Output the (x, y) coordinate of the center of the cell containing the given text.  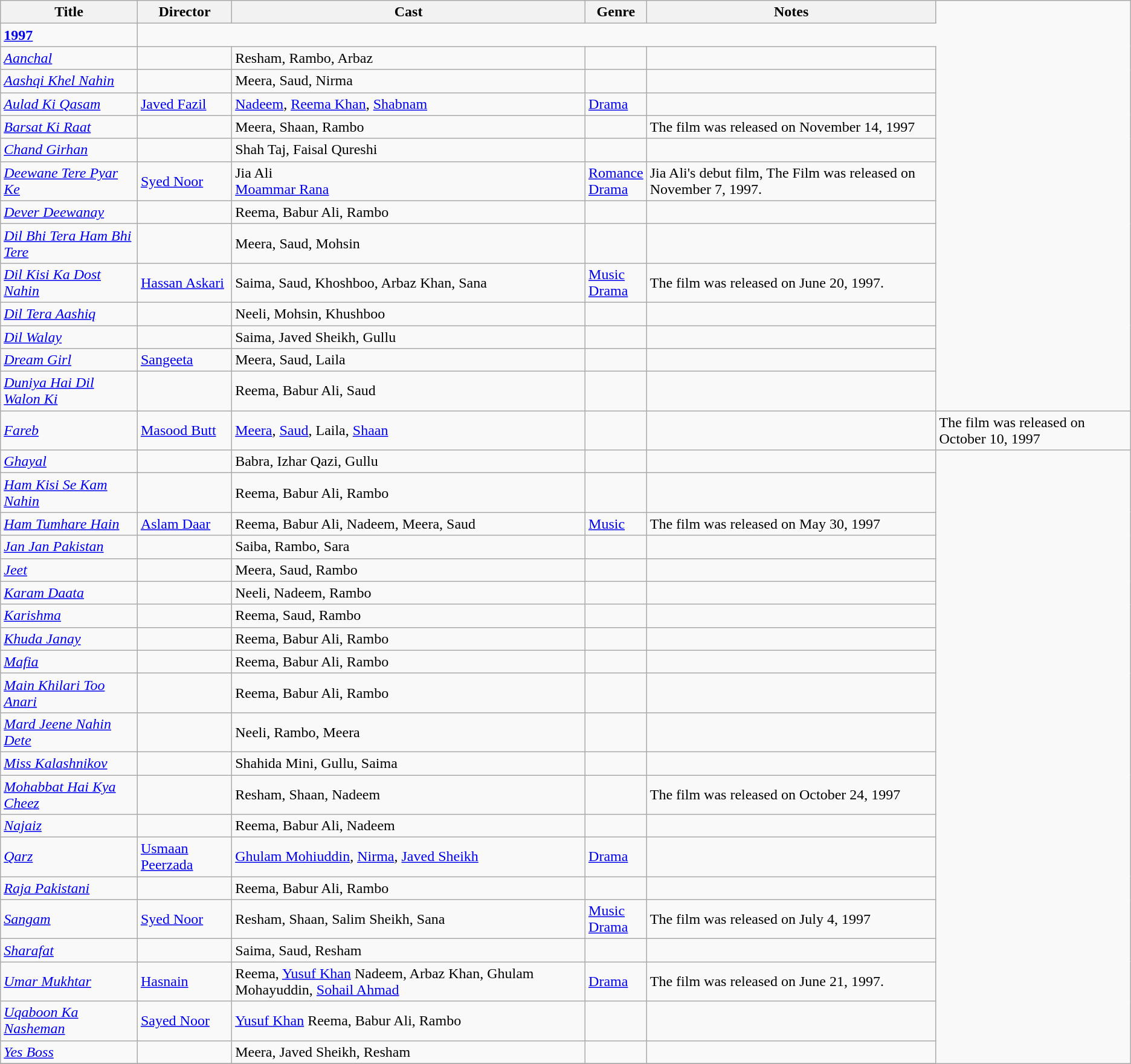
Deewane Tere Pyar Ke (69, 181)
The film was released on June 20, 1997. (791, 283)
Neeli, Rambo, Meera (408, 732)
Chand Girhan (69, 150)
Meera, Saud, Mohsin (408, 243)
Sangeeta (184, 360)
Resham, Rambo, Arbaz (408, 58)
Jan Jan Pakistan (69, 547)
Music (616, 524)
1997 (69, 35)
Resham, Shaan, Nadeem (408, 794)
Meera, Javed Sheikh, Resham (408, 1052)
Ham Tumhare Hain (69, 524)
Sayed Noor (184, 1021)
Masood Butt (184, 430)
Meera, Saud, Nirma (408, 81)
Raja Pakistani (69, 888)
Genre (616, 12)
Dil Tera Aashiq (69, 314)
Aanchal (69, 58)
Meera, Shaan, Rambo (408, 127)
Hassan Askari (184, 283)
Ghayal (69, 462)
Miss Kalashnikov (69, 763)
Khuda Janay (69, 639)
Duniya Hai Dil Walon Ki (69, 392)
Dever Deewanay (69, 212)
Saima, Saud, Resham (408, 950)
The film was released on November 14, 1997 (791, 127)
Saima, Javed Sheikh, Gullu (408, 337)
Qarz (69, 857)
Reema, Babur Ali, Saud (408, 392)
Meera, Saud, Laila (408, 360)
Aashqi Khel Nahin (69, 81)
Umar Mukhtar (69, 981)
Shah Taj, Faisal Qureshi (408, 150)
The film was released on October 10, 1997 (1033, 430)
Resham, Shaan, Salim Sheikh, Sana (408, 920)
Dream Girl (69, 360)
Aulad Ki Qasam (69, 104)
The film was released on May 30, 1997 (791, 524)
Barsat Ki Raat (69, 127)
Nadeem, Reema Khan, Shabnam (408, 104)
RomanceDrama (616, 181)
Karam Daata (69, 593)
The film was released on June 21, 1997. (791, 981)
Babra, Izhar Qazi, Gullu (408, 462)
Dil Bhi Tera Ham Bhi Tere (69, 243)
Mohabbat Hai Kya Cheez (69, 794)
Neeli, Nadeem, Rambo (408, 593)
Dil Kisi Ka Dost Nahin (69, 283)
Shahida Mini, Gullu, Saima (408, 763)
Jeet (69, 570)
Reema, Babur Ali, Nadeem, Meera, Saud (408, 524)
The film was released on July 4, 1997 (791, 920)
Dil Walay (69, 337)
Sangam (69, 920)
Karishma (69, 616)
Aslam Daar (184, 524)
Yes Boss (69, 1052)
Mafia (69, 662)
Meera, Saud, Laila, Shaan (408, 430)
Reema, Saud, Rambo (408, 616)
Ham Kisi Se Kam Nahin (69, 493)
Fareb (69, 430)
Meera, Saud, Rambo (408, 570)
Hasnain (184, 981)
Javed Fazil (184, 104)
Cast (408, 12)
Reema, Yusuf Khan Nadeem, Arbaz Khan, Ghulam Mohayuddin, Sohail Ahmad (408, 981)
Ghulam Mohiuddin, Nirma, Javed Sheikh (408, 857)
Main Khilari Too Anari (69, 692)
Uqaboon Ka Nasheman (69, 1021)
Reema, Babur Ali, Nadeem (408, 826)
Saiba, Rambo, Sara (408, 547)
Sharafat (69, 950)
Najaiz (69, 826)
Yusuf Khan Reema, Babur Ali, Rambo (408, 1021)
Jia AliMoammar Rana (408, 181)
Saima, Saud, Khoshboo, Arbaz Khan, Sana (408, 283)
Jia Ali's debut film, The Film was released on November 7, 1997. (791, 181)
Mard Jeene Nahin Dete (69, 732)
The film was released on October 24, 1997 (791, 794)
Notes (791, 12)
Neeli, Mohsin, Khushboo (408, 314)
Title (69, 12)
Usmaan Peerzada (184, 857)
Director (184, 12)
